Capture the cell that displays the provided text and extract its (X, Y) central coordinate. 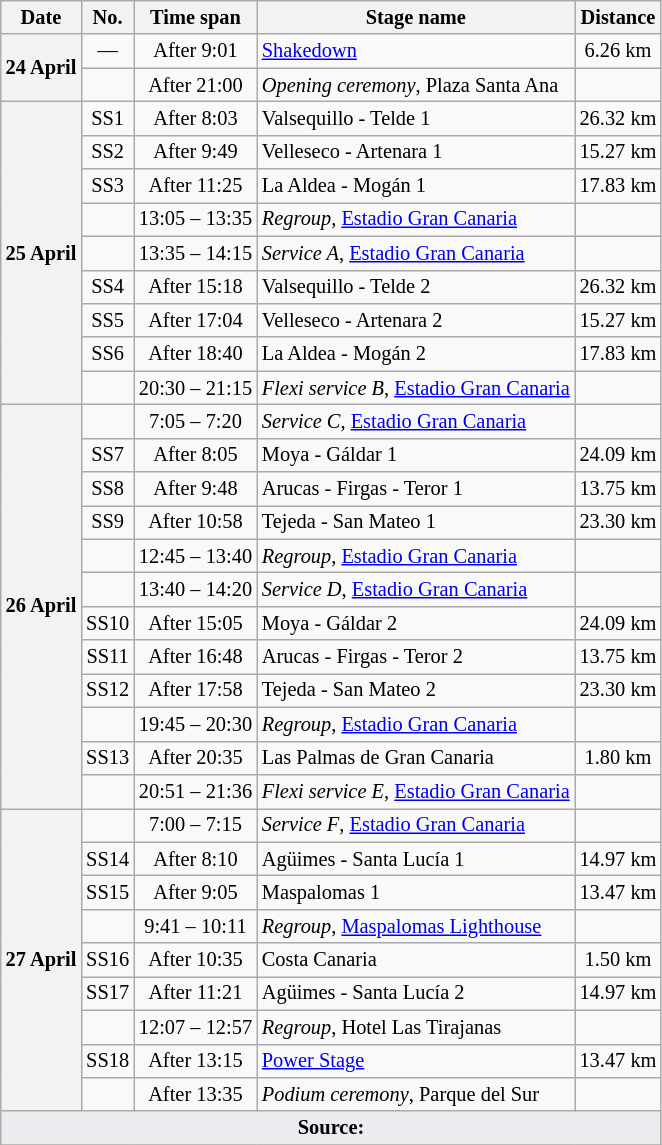
Service D, Estadio Gran Canaria (416, 589)
SS13 (108, 758)
Time span (196, 17)
After 9:05 (196, 892)
After 17:58 (196, 690)
SS9 (108, 522)
After 20:35 (196, 758)
Velleseco - Artenara 1 (416, 152)
SS14 (108, 859)
Arucas - Firgas - Teror 1 (416, 489)
After 16:48 (196, 657)
After 9:48 (196, 489)
27 April (41, 960)
Stage name (416, 17)
20:30 – 21:15 (196, 388)
Opening ceremony, Plaza Santa Ana (416, 85)
SS10 (108, 623)
Arucas - Firgas - Teror 2 (416, 657)
Service F, Estadio Gran Canaria (416, 825)
SS5 (108, 320)
After 13:35 (196, 1094)
Regroup, Maspalomas Lighthouse (416, 926)
Costa Canaria (416, 960)
SS2 (108, 152)
After 15:05 (196, 623)
Valsequillo - Telde 2 (416, 287)
SS12 (108, 690)
After 8:05 (196, 455)
Service C, Estadio Gran Canaria (416, 421)
SS15 (108, 892)
After 11:25 (196, 186)
Power Stage (416, 1061)
After 18:40 (196, 354)
Moya - Gáldar 1 (416, 455)
Tejeda - San Mateo 2 (416, 690)
SS3 (108, 186)
After 21:00 (196, 85)
SS17 (108, 993)
Flexi service E, Estadio Gran Canaria (416, 791)
7:00 – 7:15 (196, 825)
Maspalomas 1 (416, 892)
After 9:49 (196, 152)
SS4 (108, 287)
7:05 – 7:20 (196, 421)
After 8:03 (196, 118)
1.80 km (618, 758)
13:05 – 13:35 (196, 219)
SS11 (108, 657)
Shakedown (416, 51)
19:45 – 20:30 (196, 724)
Las Palmas de Gran Canaria (416, 758)
26 April (41, 606)
La Aldea - Mogán 1 (416, 186)
13:40 – 14:20 (196, 589)
After 17:04 (196, 320)
La Aldea - Mogán 2 (416, 354)
Date (41, 17)
9:41 – 10:11 (196, 926)
After 10:58 (196, 522)
Flexi service B, Estadio Gran Canaria (416, 388)
After 13:15 (196, 1061)
13:35 – 14:15 (196, 253)
Service A, Estadio Gran Canaria (416, 253)
25 April (41, 252)
After 15:18 (196, 287)
Tejeda - San Mateo 1 (416, 522)
SS16 (108, 960)
After 8:10 (196, 859)
20:51 – 21:36 (196, 791)
Source: (332, 1128)
SS1 (108, 118)
Podium ceremony, Parque del Sur (416, 1094)
After 10:35 (196, 960)
SS6 (108, 354)
Distance (618, 17)
24 April (41, 68)
Valsequillo - Telde 1 (416, 118)
6.26 km (618, 51)
SS8 (108, 489)
SS18 (108, 1061)
1.50 km (618, 960)
12:07 – 12:57 (196, 1027)
After 11:21 (196, 993)
Moya - Gáldar 2 (416, 623)
After 9:01 (196, 51)
12:45 – 13:40 (196, 556)
Regroup, Hotel Las Tirajanas (416, 1027)
No. (108, 17)
SS7 (108, 455)
Agüimes - Santa Lucía 1 (416, 859)
— (108, 51)
Velleseco - Artenara 2 (416, 320)
Agüimes - Santa Lucía 2 (416, 993)
